From the cell containing the given text, extract its center point as [x, y] coordinate. 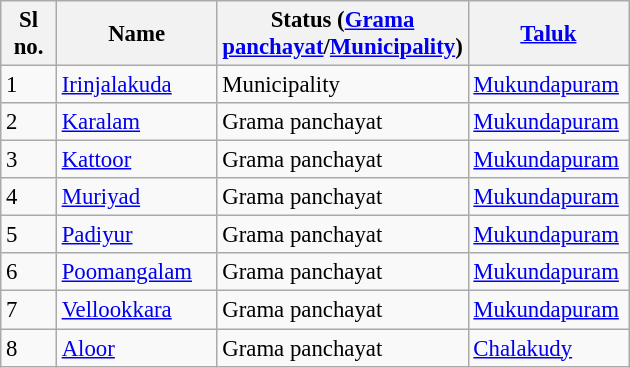
Taluk [548, 34]
Padiyur [136, 235]
Irinjalakuda [136, 85]
Kattoor [136, 160]
Status (Grama panchayat/Municipality) [342, 34]
Chalakudy [548, 348]
Muriyad [136, 197]
6 [29, 273]
3 [29, 160]
Karalam [136, 122]
Name [136, 34]
Poomangalam [136, 273]
7 [29, 310]
5 [29, 235]
8 [29, 348]
Vellookkara [136, 310]
2 [29, 122]
1 [29, 85]
Sl no. [29, 34]
Aloor [136, 348]
Municipality [342, 85]
4 [29, 197]
